Scan for the cell matching the given text and deliver its [x, y] coordinate at center. 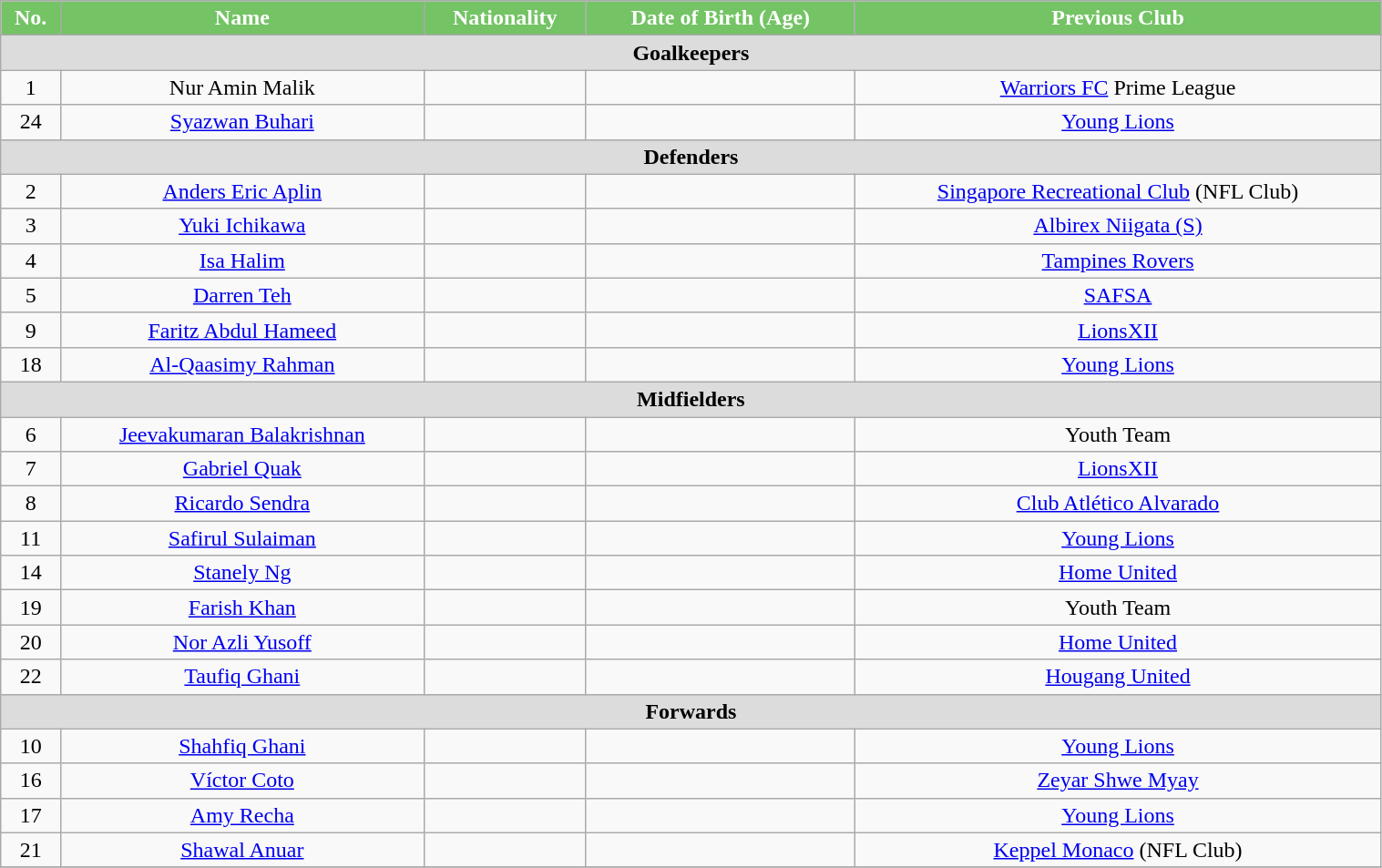
Name [242, 18]
1 [31, 87]
24 [31, 122]
Stanely Ng [242, 573]
Anders Eric Aplin [242, 191]
Taufiq Ghani [242, 677]
Syazwan Buhari [242, 122]
5 [31, 295]
Keppel Monaco (NFL Club) [1118, 850]
2 [31, 191]
20 [31, 642]
Gabriel Quak [242, 469]
Ricardo Sendra [242, 504]
Nationality [505, 18]
7 [31, 469]
6 [31, 434]
Al-Qaasimy Rahman [242, 364]
10 [31, 746]
19 [31, 608]
Tampines Rovers [1118, 260]
Jeevakumaran Balakrishnan [242, 434]
Shawal Anuar [242, 850]
Víctor Coto [242, 781]
Singapore Recreational Club (NFL Club) [1118, 191]
14 [31, 573]
Forwards [691, 711]
22 [31, 677]
Safirul Sulaiman [242, 538]
9 [31, 330]
Zeyar Shwe Myay [1118, 781]
Goalkeepers [691, 53]
16 [31, 781]
Warriors FC Prime League [1118, 87]
Previous Club [1118, 18]
Yuki Ichikawa [242, 226]
8 [31, 504]
Club Atlético Alvarado [1118, 504]
Nor Azli Yusoff [242, 642]
Farish Khan [242, 608]
21 [31, 850]
No. [31, 18]
Date of Birth (Age) [720, 18]
Albirex Niigata (S) [1118, 226]
Shahfiq Ghani [242, 746]
17 [31, 815]
Midfielders [691, 399]
Nur Amin Malik [242, 87]
Amy Recha [242, 815]
Isa Halim [242, 260]
4 [31, 260]
Darren Teh [242, 295]
18 [31, 364]
3 [31, 226]
Hougang United [1118, 677]
Faritz Abdul Hameed [242, 330]
SAFSA [1118, 295]
11 [31, 538]
Defenders [691, 157]
